Capture the cell that displays the provided text and extract its [x, y] central coordinate. 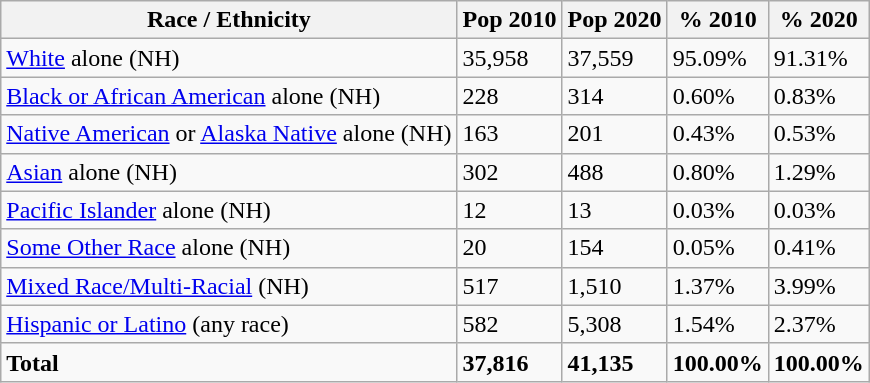
2.37% [818, 324]
314 [614, 96]
154 [614, 248]
Native American or Alaska Native alone (NH) [229, 134]
201 [614, 134]
20 [510, 248]
% 2010 [718, 20]
Asian alone (NH) [229, 172]
12 [510, 210]
91.31% [818, 58]
13 [614, 210]
35,958 [510, 58]
517 [510, 286]
1.54% [718, 324]
488 [614, 172]
1.29% [818, 172]
White alone (NH) [229, 58]
0.80% [718, 172]
0.53% [818, 134]
Mixed Race/Multi-Racial (NH) [229, 286]
228 [510, 96]
95.09% [718, 58]
0.43% [718, 134]
302 [510, 172]
37,559 [614, 58]
Hispanic or Latino (any race) [229, 324]
Pop 2020 [614, 20]
0.41% [818, 248]
Total [229, 362]
37,816 [510, 362]
41,135 [614, 362]
Pacific Islander alone (NH) [229, 210]
582 [510, 324]
Race / Ethnicity [229, 20]
0.60% [718, 96]
1,510 [614, 286]
0.83% [818, 96]
0.05% [718, 248]
1.37% [718, 286]
5,308 [614, 324]
Some Other Race alone (NH) [229, 248]
163 [510, 134]
% 2020 [818, 20]
Black or African American alone (NH) [229, 96]
3.99% [818, 286]
Pop 2010 [510, 20]
